Extract the (X, Y) coordinate from the center of the cell holding the provided text.  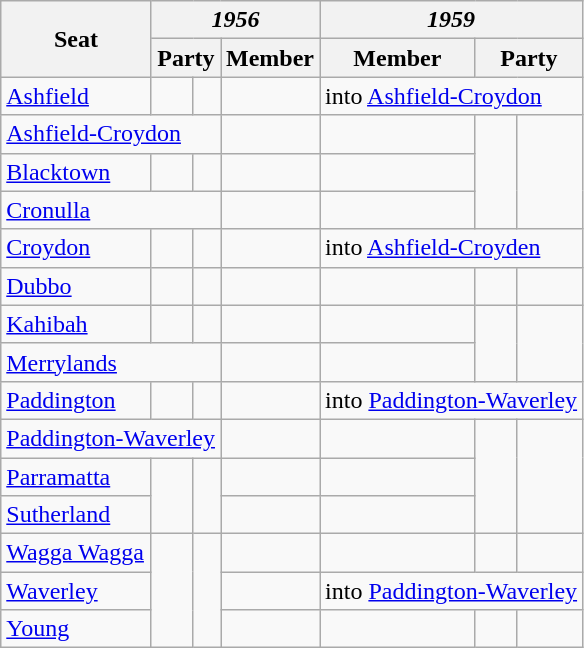
Blacktown (76, 172)
1956 (235, 20)
Parramatta (76, 477)
Paddington (76, 400)
Sutherland (76, 515)
Kahibah (76, 324)
into Ashfield-Croydon (452, 96)
Cronulla (111, 210)
Croydon (76, 248)
Waverley (76, 591)
into Ashfield-Croyden (452, 248)
1959 (452, 20)
Dubbo (76, 286)
Wagga Wagga (76, 553)
Young (76, 629)
Ashfield (76, 96)
Seat (76, 39)
Merrylands (111, 362)
Paddington-Waverley (111, 438)
Ashfield-Croydon (111, 134)
